Locate the cell with the specified text and output its (x, y) center coordinate. 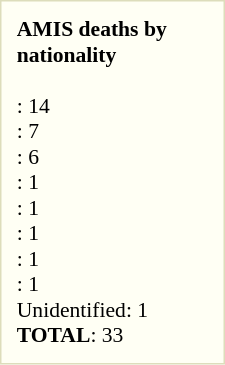
AMIS deaths by nationality: 14 : 7 : 6 : 1 : 1 : 1 : 1 : 1 Unidentified: 1TOTAL: 33 (112, 182)
